Capture the cell that displays the provided text and extract its (X, Y) central coordinate. 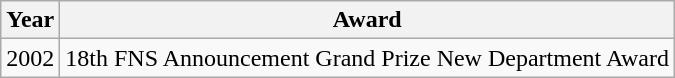
Year (30, 20)
Award (368, 20)
2002 (30, 58)
18th FNS Announcement Grand Prize New Department Award (368, 58)
